Scan for the cell matching the given text and deliver its [X, Y] coordinate at center. 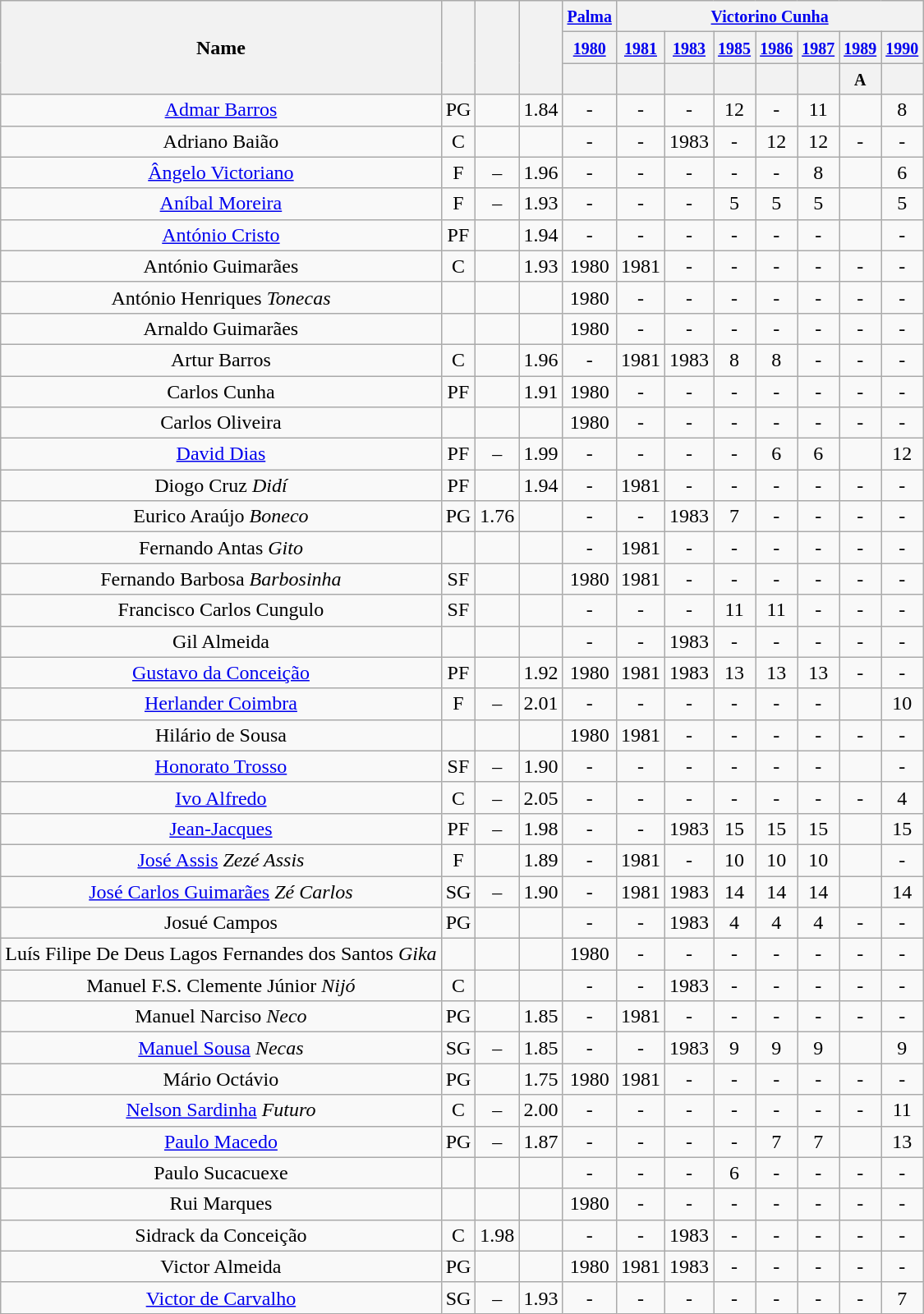
Paulo Macedo [221, 1142]
José Carlos Guimarães Zé Carlos [221, 891]
Palma [590, 16]
Victorino Cunha [769, 16]
Fernando Antas Gito [221, 548]
A [861, 79]
1986 [777, 48]
Aníbal Moreira [221, 204]
Diogo Cruz Didí [221, 485]
1.76 [498, 517]
2.01 [540, 704]
1.87 [540, 1142]
Luís Filipe De Deus Lagos Fernandes dos Santos Gika [221, 954]
Manuel Sousa Necas [221, 1048]
Manuel F.S. Clemente Júnior Nijó [221, 985]
Paulo Sucacuexe [221, 1173]
1990 [902, 48]
Artur Barros [221, 360]
1.84 [540, 110]
Carlos Cunha [221, 392]
Adriano Baião [221, 141]
António Henriques Tonecas [221, 297]
1.75 [540, 1079]
Carlos Oliveira [221, 423]
Josué Campos [221, 923]
1987 [818, 48]
2.05 [540, 797]
Gustavo da Conceição [221, 673]
Fernando Barbosa Barbosinha [221, 579]
Victor de Carvalho [221, 1298]
Hilário de Sousa [221, 735]
Eurico Araújo Boneco [221, 517]
Ângelo Victoriano [221, 172]
Francisco Carlos Cungulo [221, 610]
Mário Octávio [221, 1079]
Herlander Coimbra [221, 704]
1985 [734, 48]
Arnaldo Guimarães [221, 328]
1.91 [540, 392]
1989 [861, 48]
Rui Marques [221, 1204]
Jean-Jacques [221, 829]
Name [221, 48]
Honorato Trosso [221, 766]
1.92 [540, 673]
David Dias [221, 454]
António Cristo [221, 235]
António Guimarães [221, 266]
Admar Barros [221, 110]
José Assis Zezé Assis [221, 860]
Sidrack da Conceição [221, 1235]
Gil Almeida [221, 641]
Nelson Sardinha Futuro [221, 1110]
1.99 [540, 454]
1.89 [540, 860]
Ivo Alfredo [221, 797]
2.00 [540, 1110]
Manuel Narciso Neco [221, 1017]
Victor Almeida [221, 1266]
